Return the (x, y) coordinate for the center point of the cell that contains the specified text.  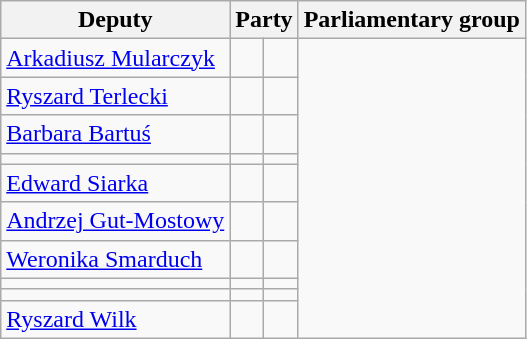
Deputy (116, 20)
Andrzej Gut-Mostowy (116, 221)
Barbara Bartuś (116, 134)
Ryszard Wilk (116, 319)
Ryszard Terlecki (116, 96)
Weronika Smarduch (116, 259)
Party (264, 20)
Arkadiusz Mularczyk (116, 58)
Edward Siarka (116, 183)
Parliamentary group (412, 20)
